Search for the cell housing the specified text and yield its (X, Y) center coordinate. 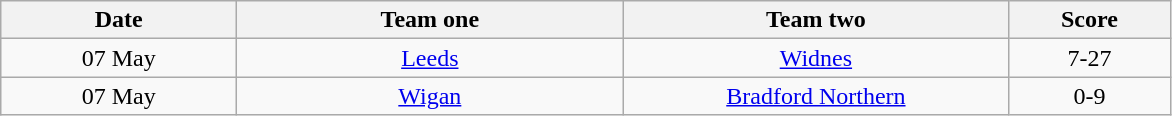
Widnes (816, 58)
Score (1090, 20)
Team two (816, 20)
Leeds (430, 58)
0-9 (1090, 96)
Date (119, 20)
Bradford Northern (816, 96)
7-27 (1090, 58)
Team one (430, 20)
Wigan (430, 96)
